Scan for the cell matching the given text and deliver its [x, y] coordinate at center. 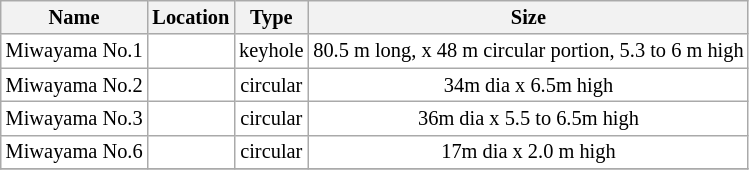
17m dia x 2.0 m high [528, 152]
Location [190, 17]
34m dia x 6.5m high [528, 85]
Miwayama No.2 [74, 85]
Type [271, 17]
keyhole [271, 51]
Size [528, 17]
Miwayama No.3 [74, 118]
36m dia x 5.5 to 6.5m high [528, 118]
Miwayama No.6 [74, 152]
80.5 m long, x 48 m circular portion, 5.3 to 6 m high [528, 51]
Miwayama No.1 [74, 51]
Name [74, 17]
